Output the [X, Y] coordinate of the center of the cell containing the given text.  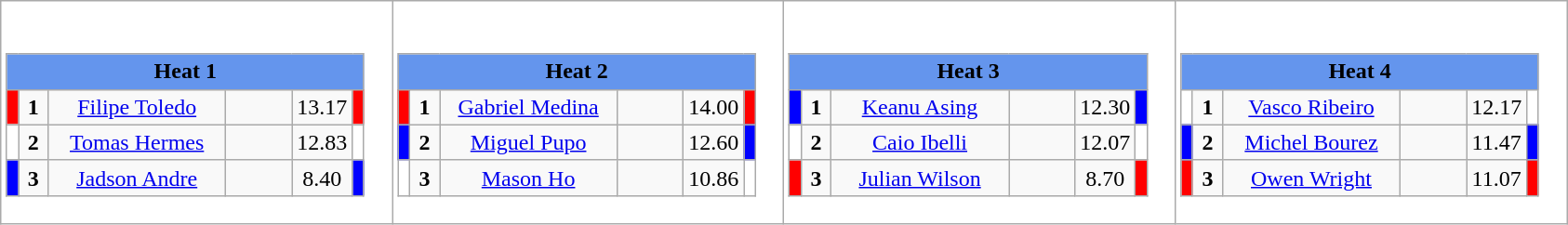
Heat 2 [577, 72]
Vasco Ribeiro [1311, 107]
14.00 [714, 107]
Heat 1 1 Filipe Toledo 13.17 2 Tomas Hermes 12.83 3 Jadson Andre 8.40 [197, 112]
11.47 [1497, 142]
12.07 [1105, 142]
Heat 3 [968, 72]
8.40 [322, 178]
Heat 1 [185, 72]
12.83 [322, 142]
Michel Bourez [1311, 142]
12.30 [1105, 107]
Jadson Andre [138, 178]
11.07 [1497, 178]
Tomas Hermes [138, 142]
Heat 2 1 Gabriel Medina 14.00 2 Miguel Pupo 12.60 3 Mason Ho 10.86 [588, 112]
13.17 [322, 107]
Miguel Pupo [528, 142]
Owen Wright [1311, 178]
Heat 3 1 Keanu Asing 12.30 2 Caio Ibelli 12.07 3 Julian Wilson 8.70 [980, 112]
Mason Ho [528, 178]
Keanu Asing [921, 107]
Gabriel Medina [528, 107]
8.70 [1105, 178]
Heat 4 1 Vasco Ribeiro 12.17 2 Michel Bourez 11.47 3 Owen Wright 11.07 [1371, 112]
12.60 [714, 142]
12.17 [1497, 107]
10.86 [714, 178]
Filipe Toledo [138, 107]
Caio Ibelli [921, 142]
Heat 4 [1360, 72]
Julian Wilson [921, 178]
